Pinpoint the cell where the given text exists, returning its (x, y) midpoint coordinate. 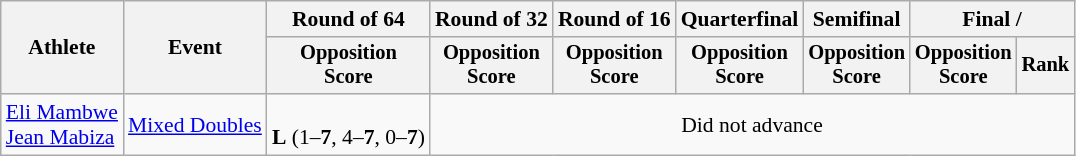
L (1–7, 4–7, 0–7) (348, 124)
Event (195, 48)
Eli MambweJean Mabiza (62, 124)
Rank (1046, 66)
Mixed Doubles (195, 124)
Round of 16 (614, 19)
Semifinal (856, 19)
Athlete (62, 48)
Final / (992, 19)
Quarterfinal (740, 19)
Round of 64 (348, 19)
Round of 32 (492, 19)
Did not advance (752, 124)
